For the text-containing cell, return its midpoint in [x, y] coordinate format. 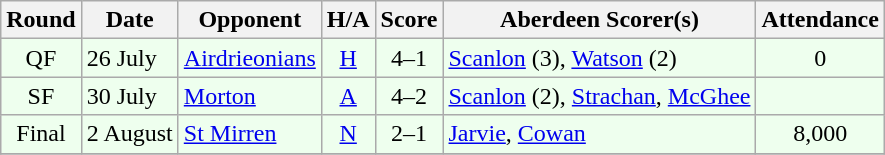
0 [820, 58]
H [348, 58]
Aberdeen Scorer(s) [600, 20]
2 August [130, 134]
26 July [130, 58]
Jarvie, Cowan [600, 134]
Date [130, 20]
8,000 [820, 134]
Scanlon (2), Strachan, McGhee [600, 96]
30 July [130, 96]
2–1 [409, 134]
Morton [250, 96]
Final [41, 134]
QF [41, 58]
H/A [348, 20]
A [348, 96]
Airdrieonians [250, 58]
Scanlon (3), Watson (2) [600, 58]
Round [41, 20]
SF [41, 96]
4–1 [409, 58]
N [348, 134]
St Mirren [250, 134]
Score [409, 20]
Opponent [250, 20]
Attendance [820, 20]
4–2 [409, 96]
